Pinpoint the cell where the given text exists, returning its (x, y) midpoint coordinate. 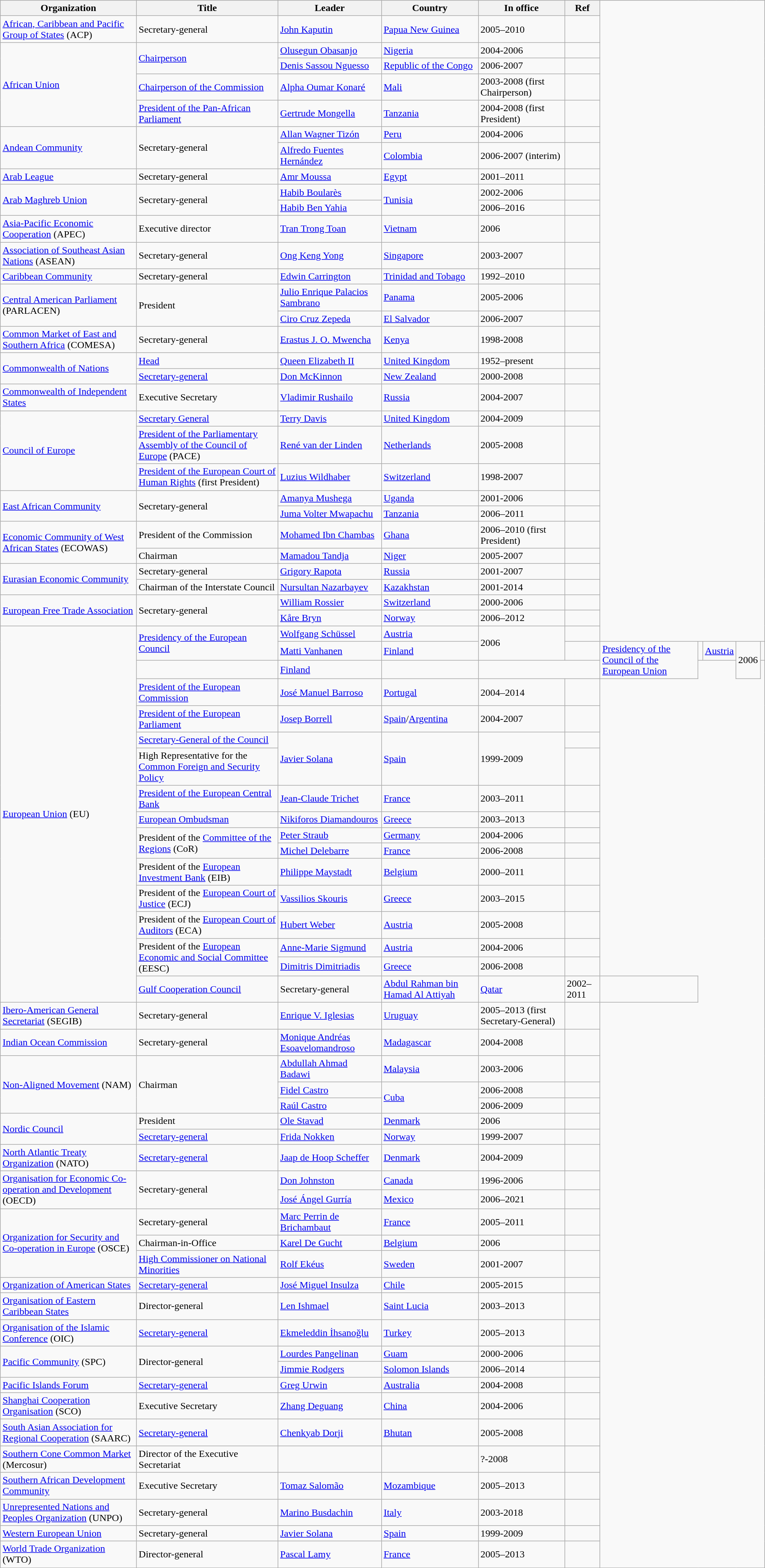
President of the Commission (207, 534)
African Union (69, 85)
2006-2009 (521, 1106)
2003-2006 (521, 1069)
Karel De Gucht (329, 1243)
Leader (329, 8)
High Commissioner on National Minorities (207, 1264)
Rolf Ekéus (329, 1264)
Organization of American States (69, 1285)
Abdullah Ahmad Badawi (329, 1069)
Organization for Security and Co-operation in Europe (OSCE) (69, 1243)
2006–2021 (521, 1199)
Terry Davis (329, 418)
Canada (430, 1180)
Wolfgang Schüssel (329, 634)
Vietnam (430, 229)
China (430, 1406)
Italy (430, 1512)
Allan Wagner Tizón (329, 134)
Abdul Rahman bin Hamad Al Attiyah (430, 989)
Anne-Marie Sigmund (329, 947)
2002-2006 (521, 192)
President of the Pan-African Parliament (207, 114)
Dimitris Dimitriadis (329, 967)
2006–2012 (521, 618)
2000-2008 (521, 376)
1998-2007 (521, 477)
Ref (583, 8)
Common Market of East and Southern Africa (COMESA) (69, 340)
Director of the Executive Secretariat (207, 1459)
Kenya (430, 340)
Spain/Argentina (430, 719)
Amr Moussa (329, 176)
2004-2008 (first President) (521, 114)
Andean Community (69, 148)
William Rossier (329, 603)
Philippe Maystadt (329, 872)
President of the European Parliament (207, 719)
Organisation for Economic Co-operation and Development (OECD) (69, 1190)
Mali (430, 87)
José Miguel Insulza (329, 1285)
Egypt (430, 176)
Alpha Oumar Konaré (329, 87)
Fidel Castro (329, 1090)
Caribbean Community (69, 277)
Presidency of the Council of the European Union (649, 660)
2003–2015 (521, 898)
New Zealand (430, 376)
2005–2010 (521, 29)
Nigeria (430, 50)
Niger (430, 556)
Greg Urwin (329, 1385)
European Ombudsman (207, 820)
Papua New Guinea (430, 29)
Solomon Islands (430, 1369)
Southern African Development Community (69, 1485)
President of the European Commission (207, 692)
Vladimir Rushailo (329, 397)
Singapore (430, 255)
Panama (430, 297)
Republic of the Congo (430, 66)
Secretary-General of the Council (207, 740)
2006–2010 (first President) (521, 534)
El Salvador (430, 319)
Ole Stavad (329, 1121)
European Union (EU) (69, 814)
2002–2011 (583, 989)
Organisation of Eastern Caribbean States (69, 1306)
Jean-Claude Trichet (329, 798)
Portugal (430, 692)
Head (207, 361)
Sweden (430, 1264)
Organisation of the Islamic Conference (OIC) (69, 1333)
Frida Nokken (329, 1137)
Chairperson (207, 58)
Gulf Cooperation Council (207, 989)
1996-2006 (521, 1180)
Trinidad and Tobago (430, 277)
Commonwealth of Independent States (69, 397)
Pacific Islands Forum (69, 1385)
Julio Enrique Palacios Sambrano (329, 297)
African, Caribbean and Pacific Group of States (ACP) (69, 29)
Unrepresented Nations and Peoples Organization (UNPO) (69, 1512)
Eurasian Economic Community (69, 579)
Arab League (69, 176)
Mexico (430, 1199)
Josep Borrell (329, 719)
In office (521, 8)
Vassilios Skouris (329, 898)
Len Ishmael (329, 1306)
Mamadou Tandja (329, 556)
Alfredo Fuentes Hernández (329, 155)
Presidency of the European Council (207, 643)
Marino Busdachin (329, 1512)
Chairman-in-Office (207, 1243)
José Ángel Gurría (329, 1199)
President of the European Economic and Social Committee (EESC) (207, 957)
Raúl Castro (329, 1106)
Peru (430, 134)
Luzius Wildhaber (329, 477)
2006–2011 (521, 514)
Nordic Council (69, 1129)
John Kaputin (329, 29)
Mozambique (430, 1485)
Uruguay (430, 1016)
Tran Trong Toan (329, 229)
Nikiforos Diamandouros (329, 820)
Turkey (430, 1333)
Gertrude Mongella (329, 114)
Country (430, 8)
Central American Parliament (PARLACEN) (69, 306)
Grigory Rapota (329, 571)
Juma Volter Mwapachu (329, 514)
Executive director (207, 229)
Edwin Carrington (329, 277)
Guam (430, 1354)
South Asian Association for Regional Cooperation (SAARC) (69, 1432)
Germany (430, 835)
Ekmeleddin İhsanoğlu (329, 1333)
Bhutan (430, 1432)
Colombia (430, 155)
Jimmie Rodgers (329, 1369)
2005-2015 (521, 1285)
Queen Elizabeth II (329, 361)
Arab Maghreb Union (69, 200)
Peter Straub (329, 835)
Kåre Bryn (329, 618)
Pascal Lamy (329, 1554)
Association of Southeast Asian Nations (ASEAN) (69, 255)
Council of Europe (69, 450)
Ong Keng Yong (329, 255)
High Representative for the Common Foreign and Security Policy (207, 766)
Jaap de Hoop Scheffer (329, 1158)
1998-2008 (521, 340)
1952–present (521, 361)
Olusegun Obasanjo (329, 50)
2003-2018 (521, 1512)
Madagascar (430, 1043)
Cuba (430, 1098)
2005–2011 (521, 1222)
1999-2007 (521, 1137)
Don Johnston (329, 1180)
Australia (430, 1385)
?-2008 (521, 1459)
Marc Perrin de Brichambaut (329, 1222)
President of the European Court of Auditors (ECA) (207, 925)
Shanghai Cooperation Organisation (SCO) (69, 1406)
2001-2006 (521, 498)
Ciro Cruz Zepeda (329, 319)
Hubert Weber (329, 925)
Commonwealth of Nations (69, 369)
Matti Vanhanen (329, 651)
European Free Trade Association (69, 610)
1992–2010 (521, 277)
Monique Andréas Esoavelomandroso (329, 1043)
Habib Ben Yahia (329, 208)
Zhang Deguang (329, 1406)
2005–2013 (first Secretary-General) (521, 1016)
Mohamed Ibn Chambas (329, 534)
Tomaz Salomão (329, 1485)
2001–2011 (521, 176)
2004–2014 (521, 692)
Uganda (430, 498)
2003–2011 (521, 798)
Western European Union (69, 1533)
Saint Lucia (430, 1306)
Netherlands (430, 445)
Habib Boularès (329, 192)
Chairperson of the Commission (207, 87)
Indian Ocean Commission (69, 1043)
Enrique V. Iglesias (329, 1016)
Qatar (521, 989)
2000–2011 (521, 872)
Economic Community of West African States (ECOWAS) (69, 543)
Tunisia (430, 200)
President of the Parliamentary Assembly of the Council of Europe (PACE) (207, 445)
Amanya Mushega (329, 498)
Lourdes Pangelinan (329, 1354)
2006–2016 (521, 208)
Asia-Pacific Economic Cooperation (APEC) (69, 229)
2001-2014 (521, 587)
2005-2006 (521, 297)
2006-2007 (interim) (521, 155)
President of the European Court of Justice (ECJ) (207, 898)
Title (207, 8)
Michel Delebarre (329, 851)
Chile (430, 1285)
Southern Cone Common Market (Mercosur) (69, 1459)
Secretary General (207, 418)
Kazakhstan (430, 587)
President of the Committee of the Regions (CoR) (207, 843)
World Trade Organization (WTO) (69, 1554)
President of the European Central Bank (207, 798)
Chenkyab Dorji (329, 1432)
Denis Sassou Nguesso (329, 66)
Don McKinnon (329, 376)
René van der Linden (329, 445)
Non-Aligned Movement (NAM) (69, 1084)
2003-2007 (521, 255)
José Manuel Barroso (329, 692)
Malaysia (430, 1069)
2005-2007 (521, 556)
Nursultan Nazarbayev (329, 587)
President of the European Court of Human Rights (first President) (207, 477)
2006–2014 (521, 1369)
President of the European Investment Bank (EIB) (207, 872)
Chairman of the Interstate Council (207, 587)
Erastus J. O. Mwencha (329, 340)
2003-2008 (first Chairperson) (521, 87)
North Atlantic Treaty Organization (NATO) (69, 1158)
Ibero-American General Secretariat (SEGIB) (69, 1016)
Pacific Community (SPC) (69, 1362)
Ghana (430, 534)
Organization (69, 8)
East African Community (69, 506)
